From the cell containing the given text, extract its center point as [X, Y] coordinate. 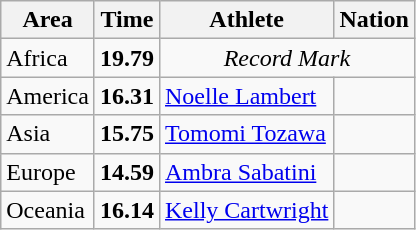
Ambra Sabatini [246, 172]
Area [48, 20]
America [48, 96]
Nation [374, 20]
Kelly Cartwright [246, 210]
15.75 [126, 134]
Europe [48, 172]
Noelle Lambert [246, 96]
14.59 [126, 172]
Athlete [246, 20]
Oceania [48, 210]
Record Mark [286, 58]
Time [126, 20]
16.14 [126, 210]
Tomomi Tozawa [246, 134]
Asia [48, 134]
Africa [48, 58]
16.31 [126, 96]
19.79 [126, 58]
